Determine the [x, y] coordinate at the center of the cell enclosing the given text.  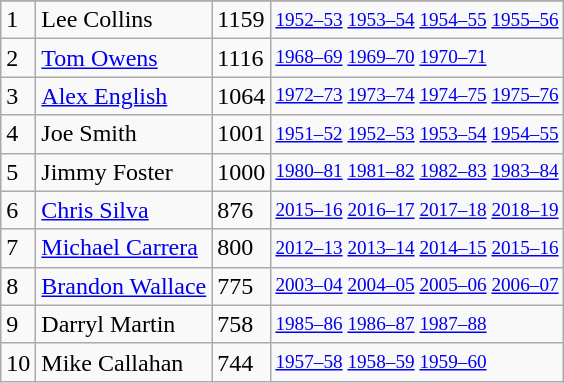
Mike Callahan [124, 362]
1985–86 1986–87 1987–88 [417, 324]
8 [18, 286]
Darryl Martin [124, 324]
9 [18, 324]
800 [242, 248]
1968–69 1969–70 1970–71 [417, 58]
Lee Collins [124, 20]
Jimmy Foster [124, 172]
5 [18, 172]
Joe Smith [124, 134]
1972–73 1973–74 1974–75 1975–76 [417, 96]
7 [18, 248]
876 [242, 210]
Michael Carrera [124, 248]
1064 [242, 96]
1980–81 1981–82 1982–83 1983–84 [417, 172]
2012–13 2013–14 2014–15 2015–16 [417, 248]
1 [18, 20]
Alex English [124, 96]
6 [18, 210]
Brandon Wallace [124, 286]
1000 [242, 172]
10 [18, 362]
758 [242, 324]
4 [18, 134]
1159 [242, 20]
2015–16 2016–17 2017–18 2018–19 [417, 210]
744 [242, 362]
775 [242, 286]
1957–58 1958–59 1959–60 [417, 362]
2 [18, 58]
3 [18, 96]
1001 [242, 134]
2003–04 2004–05 2005–06 2006–07 [417, 286]
1116 [242, 58]
1951–52 1952–53 1953–54 1954–55 [417, 134]
1952–53 1953–54 1954–55 1955–56 [417, 20]
Chris Silva [124, 210]
Tom Owens [124, 58]
